Return the (X, Y) coordinate for the center point of the cell that contains the specified text.  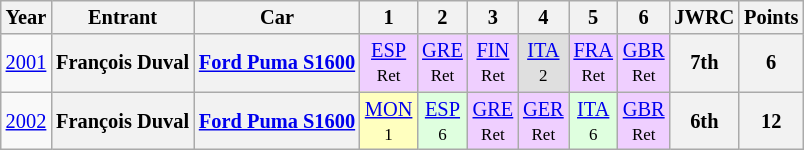
ITA2 (543, 63)
5 (594, 17)
6th (704, 121)
7th (704, 63)
Points (771, 17)
GERRet (543, 121)
FINRet (493, 63)
2 (442, 17)
JWRC (704, 17)
Year (26, 17)
MON1 (388, 121)
2001 (26, 63)
ITA6 (594, 121)
12 (771, 121)
4 (543, 17)
1 (388, 17)
Entrant (122, 17)
2002 (26, 121)
FRARet (594, 63)
ESPRet (388, 63)
ESP6 (442, 121)
3 (493, 17)
Car (277, 17)
